Scan for the cell matching the given text and deliver its [x, y] coordinate at center. 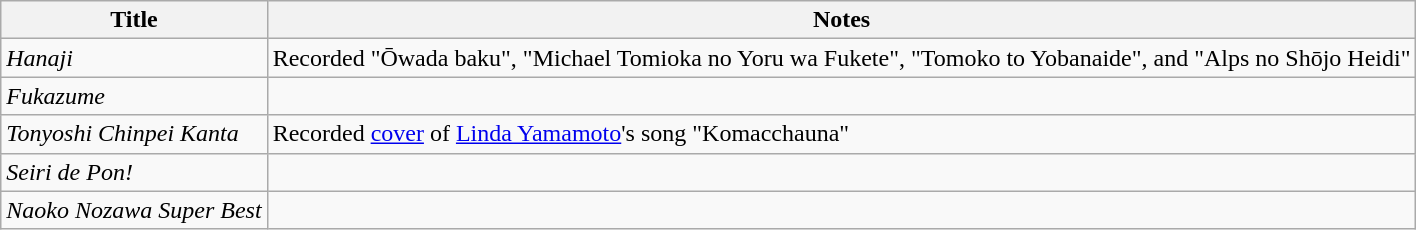
Hanaji [134, 58]
Naoko Nozawa Super Best [134, 210]
Fukazume [134, 96]
Notes [842, 20]
Tonyoshi Chinpei Kanta [134, 134]
Seiri de Pon! [134, 172]
Recorded cover of Linda Yamamoto's song "Komacchauna" [842, 134]
Title [134, 20]
Recorded "Ōwada baku", "Michael Tomioka no Yoru wa Fukete", "Tomoko to Yobanaide", and "Alps no Shōjo Heidi" [842, 58]
